From the cell containing the given text, extract its center point as (X, Y) coordinate. 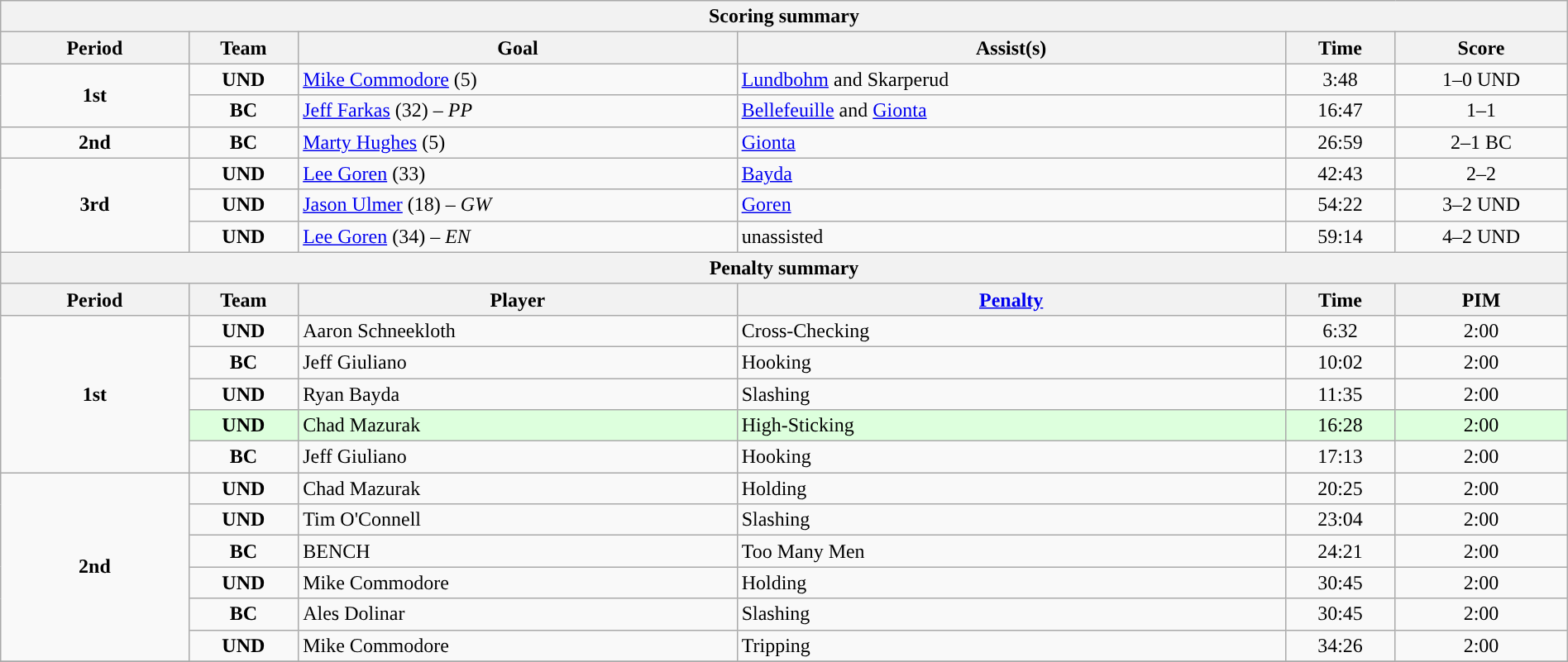
Assist(s) (1011, 48)
Jeff Farkas (32) – PP (518, 111)
6:32 (1340, 331)
4–2 UND (1481, 236)
Aaron Schneekloth (518, 331)
24:21 (1340, 551)
PIM (1481, 299)
Gionta (1011, 142)
3–2 UND (1481, 205)
54:22 (1340, 205)
Too Many Men (1011, 551)
1–0 UND (1481, 79)
17:13 (1340, 457)
26:59 (1340, 142)
Goal (518, 48)
unassisted (1011, 236)
3rd (94, 205)
11:35 (1340, 394)
Score (1481, 48)
59:14 (1340, 236)
Penalty (1011, 299)
23:04 (1340, 520)
High-Sticking (1011, 426)
Tim O'Connell (518, 520)
Lundbohm and Skarperud (1011, 79)
Ryan Bayda (518, 394)
2–2 (1481, 174)
Jason Ulmer (18) – GW (518, 205)
BENCH (518, 551)
42:43 (1340, 174)
Marty Hughes (5) (518, 142)
1–1 (1481, 111)
16:28 (1340, 426)
Bellefeuille and Gionta (1011, 111)
20:25 (1340, 488)
Lee Goren (34) – EN (518, 236)
2–1 BC (1481, 142)
10:02 (1340, 362)
Player (518, 299)
Penalty summary (784, 268)
Tripping (1011, 645)
Bayda (1011, 174)
Ales Dolinar (518, 614)
Goren (1011, 205)
34:26 (1340, 645)
Cross-Checking (1011, 331)
Mike Commodore (5) (518, 79)
Scoring summary (784, 17)
3:48 (1340, 79)
16:47 (1340, 111)
Lee Goren (33) (518, 174)
